Return the (x, y) coordinate for the center point of the cell that contains the specified text.  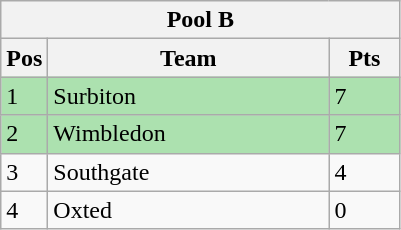
2 (24, 134)
0 (364, 210)
Surbiton (188, 96)
Southgate (188, 172)
1 (24, 96)
Pool B (200, 20)
Team (188, 58)
3 (24, 172)
Oxted (188, 210)
Pts (364, 58)
Pos (24, 58)
Wimbledon (188, 134)
